Determine the [X, Y] coordinate at the center of the cell enclosing the given text.  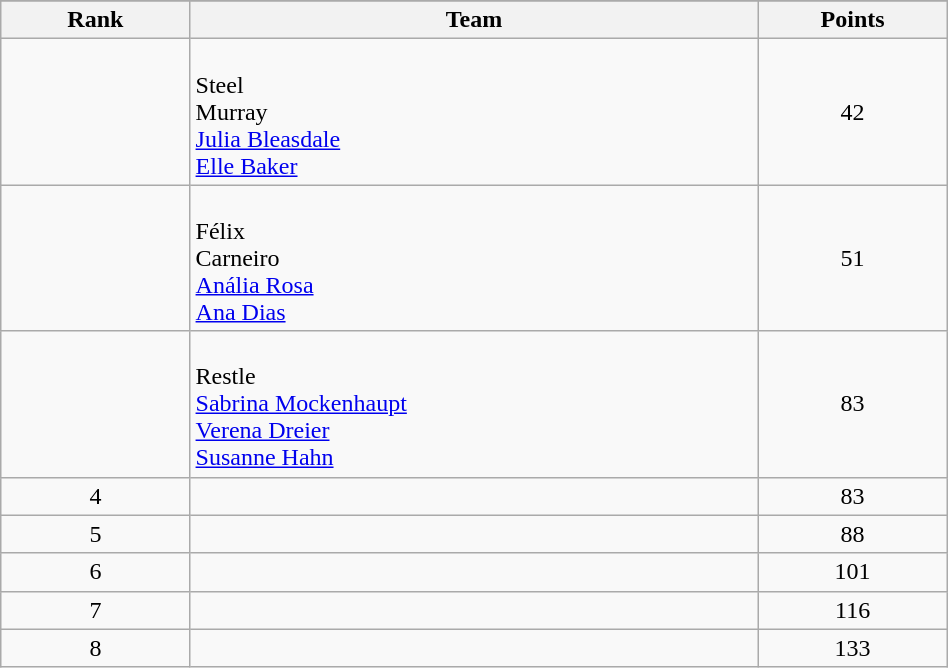
4 [96, 496]
RestleSabrina MockenhauptVerena DreierSusanne Hahn [474, 404]
5 [96, 534]
Team [474, 20]
116 [852, 610]
101 [852, 572]
51 [852, 258]
SteelMurrayJulia BleasdaleElle Baker [474, 112]
8 [96, 648]
Points [852, 20]
88 [852, 534]
FélixCarneiroAnália RosaAna Dias [474, 258]
6 [96, 572]
42 [852, 112]
Rank [96, 20]
7 [96, 610]
133 [852, 648]
